Output the [x, y] coordinate of the center of the cell containing the given text.  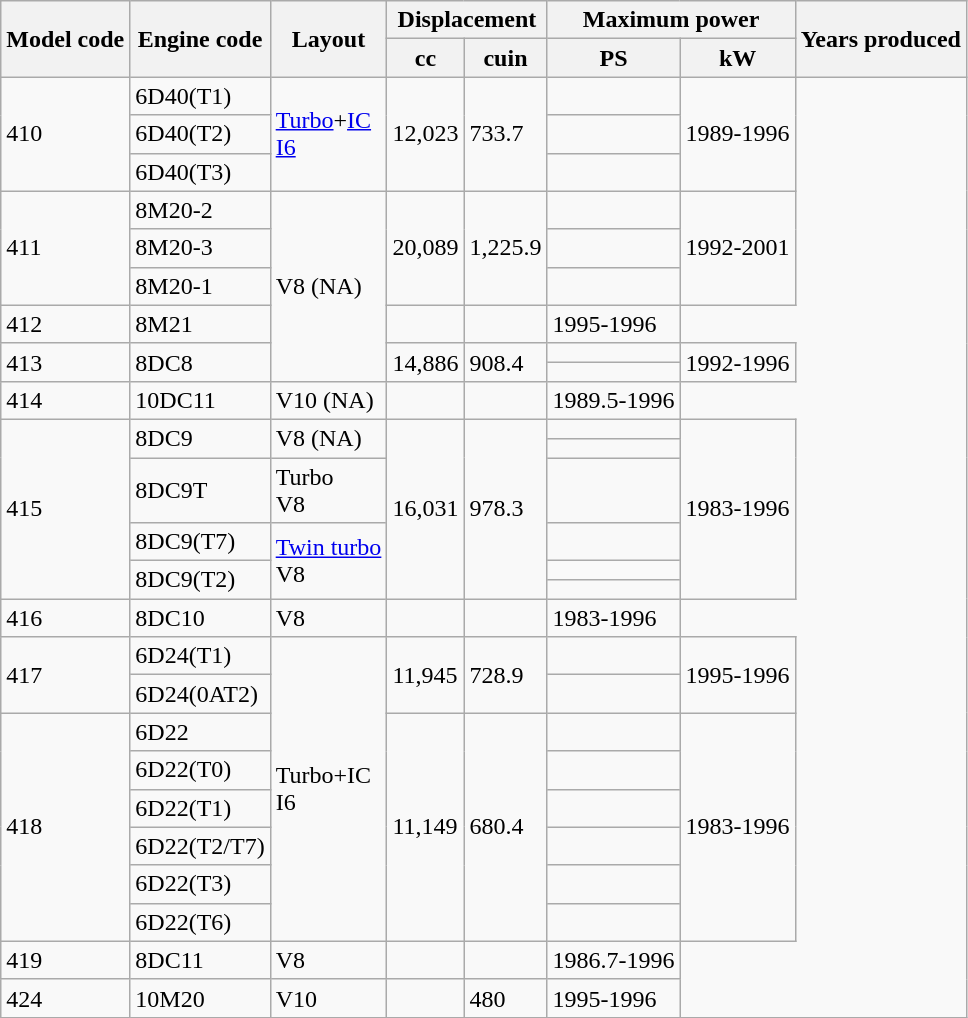
cc [426, 58]
11,149 [426, 827]
6D24(0AT2) [200, 694]
16,031 [426, 508]
8M20-2 [200, 210]
6D40(T1) [200, 96]
1989-1996 [738, 134]
Years produced [880, 39]
978.3 [506, 508]
415 [66, 508]
8DC9(T7) [200, 542]
V10 (NA) [328, 400]
PS [614, 58]
6D22(T1) [200, 808]
733.7 [506, 134]
1989.5-1996 [614, 400]
kW [738, 58]
10M20 [200, 998]
Twin turboV8 [328, 561]
8M20-1 [200, 286]
1986.7-1996 [614, 960]
cuin [506, 58]
418 [66, 827]
10DC11 [200, 400]
8DC9 [200, 438]
12,023 [426, 134]
1992-1996 [738, 362]
8M20-3 [200, 248]
8M21 [200, 324]
11,945 [426, 675]
Layout [328, 39]
6D22(T3) [200, 884]
424 [66, 998]
6D22 [200, 732]
419 [66, 960]
TurboV8 [328, 490]
6D40(T2) [200, 134]
14,886 [426, 362]
680.4 [506, 827]
410 [66, 134]
6D22(T6) [200, 922]
Maximum power [671, 20]
V10 [328, 998]
8DC11 [200, 960]
1992-2001 [738, 248]
6D22(T2/T7) [200, 846]
6D24(T1) [200, 656]
8DC8 [200, 362]
414 [66, 400]
480 [506, 998]
1,225.9 [506, 248]
413 [66, 362]
908.4 [506, 362]
728.9 [506, 675]
6D22(T0) [200, 770]
6D40(T3) [200, 172]
417 [66, 675]
Engine code [200, 39]
Displacement [467, 20]
8DC9T [200, 490]
411 [66, 248]
412 [66, 324]
416 [66, 618]
Model code [66, 39]
8DC10 [200, 618]
8DC9(T2) [200, 580]
20,089 [426, 248]
